Return the (x, y) coordinate for the center point of the cell that contains the specified text.  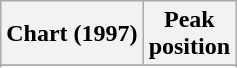
Peakposition (189, 34)
Chart (1997) (72, 34)
